Output the [X, Y] coordinate of the center of the cell containing the given text.  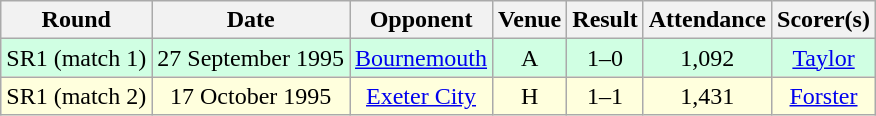
1,431 [707, 96]
H [530, 96]
1–1 [605, 96]
A [530, 58]
Venue [530, 20]
Taylor [824, 58]
1–0 [605, 58]
Exeter City [422, 96]
SR1 (match 1) [76, 58]
Result [605, 20]
Forster [824, 96]
Round [76, 20]
Opponent [422, 20]
Date [251, 20]
Bournemouth [422, 58]
Scorer(s) [824, 20]
1,092 [707, 58]
Attendance [707, 20]
SR1 (match 2) [76, 96]
27 September 1995 [251, 58]
17 October 1995 [251, 96]
